Return the (X, Y) coordinate for the center point of the cell that contains the specified text.  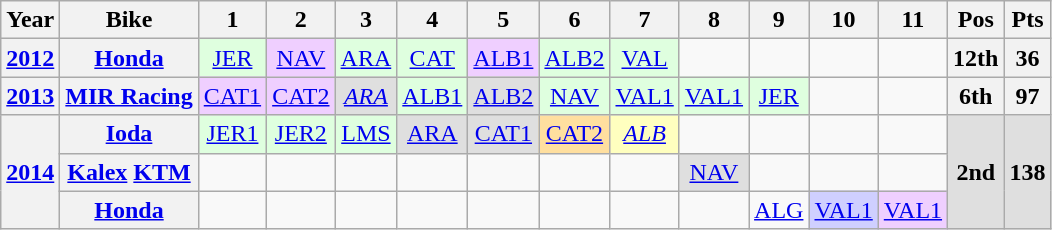
2nd (976, 172)
36 (1028, 58)
Bike (129, 20)
CAT (432, 58)
12th (976, 58)
LMS (366, 134)
6 (574, 20)
Kalex KTM (129, 172)
4 (432, 20)
MIR Racing (129, 96)
ALB (644, 134)
Pos (976, 20)
8 (714, 20)
2013 (30, 96)
7 (644, 20)
JER1 (232, 134)
138 (1028, 172)
Ioda (129, 134)
2014 (30, 172)
Pts (1028, 20)
1 (232, 20)
3 (366, 20)
97 (1028, 96)
11 (912, 20)
6th (976, 96)
2012 (30, 58)
ALG (779, 210)
5 (504, 20)
JER2 (301, 134)
9 (779, 20)
Year (30, 20)
10 (844, 20)
VAL (644, 58)
2 (301, 20)
